Find where the given text appears and provide that cell's center as [X, Y] coordinate. 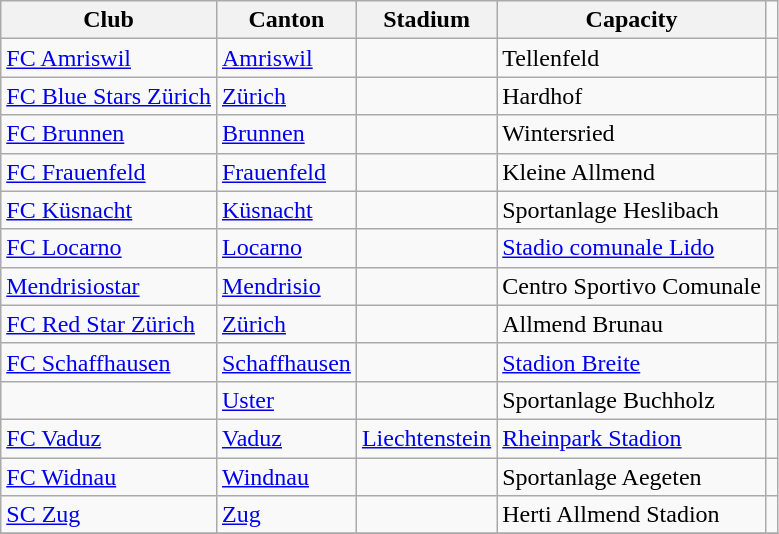
Liechtenstein [426, 438]
Stadium [426, 20]
Herti Allmend Stadion [632, 515]
FC Amriswil [109, 58]
Mendrisiostar [109, 286]
Tellenfeld [632, 58]
Rheinpark Stadion [632, 438]
Wintersried [632, 134]
Stadio comunale Lido [632, 248]
Kleine Allmend [632, 172]
SC Zug [109, 515]
FC Schaffhausen [109, 362]
Küsnacht [286, 210]
Amriswil [286, 58]
FC Frauenfeld [109, 172]
FC Red Star Zürich [109, 324]
Hardhof [632, 96]
Sportanlage Buchholz [632, 400]
Uster [286, 400]
Vaduz [286, 438]
Brunnen [286, 134]
Sportanlage Aegeten [632, 477]
FC Brunnen [109, 134]
Frauenfeld [286, 172]
Club [109, 20]
Allmend Brunau [632, 324]
Locarno [286, 248]
FC Vaduz [109, 438]
Stadion Breite [632, 362]
Schaffhausen [286, 362]
FC Küsnacht [109, 210]
Windnau [286, 477]
Mendrisio [286, 286]
Sportanlage Heslibach [632, 210]
FC Blue Stars Zürich [109, 96]
FC Locarno [109, 248]
Canton [286, 20]
Centro Sportivo Comunale [632, 286]
FC Widnau [109, 477]
Capacity [632, 20]
Zug [286, 515]
